Provide the [X, Y] coordinate of the cell's center where the given text is located.  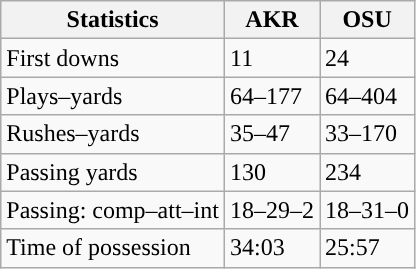
Statistics [113, 20]
OSU [368, 20]
Time of possession [113, 248]
11 [272, 58]
18–31–0 [368, 210]
Passing yards [113, 172]
Rushes–yards [113, 134]
234 [368, 172]
35–47 [272, 134]
Passing: comp–att–int [113, 210]
130 [272, 172]
33–170 [368, 134]
Plays–yards [113, 96]
64–177 [272, 96]
AKR [272, 20]
First downs [113, 58]
34:03 [272, 248]
64–404 [368, 96]
18–29–2 [272, 210]
25:57 [368, 248]
24 [368, 58]
